Provide the (x, y) coordinate of the cell's center where the given text is located.  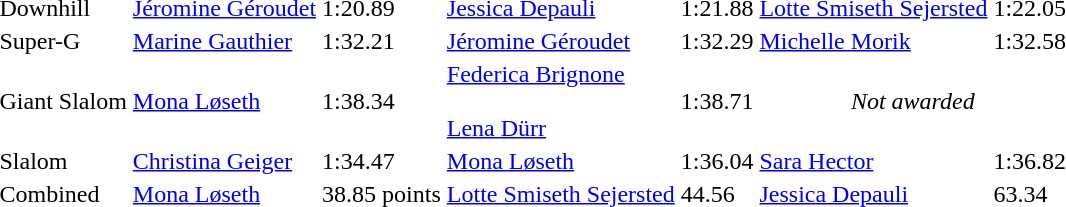
Marine Gauthier (224, 41)
Michelle Morik (874, 41)
1:32.29 (717, 41)
Jéromine Géroudet (560, 41)
Federica BrignoneLena Dürr (560, 101)
1:32.21 (382, 41)
Christina Geiger (224, 161)
1:36.04 (717, 161)
1:38.34 (382, 101)
1:38.71 (717, 101)
Sara Hector (874, 161)
1:34.47 (382, 161)
